Provide the (x, y) coordinate of the cell's center where the given text is located.  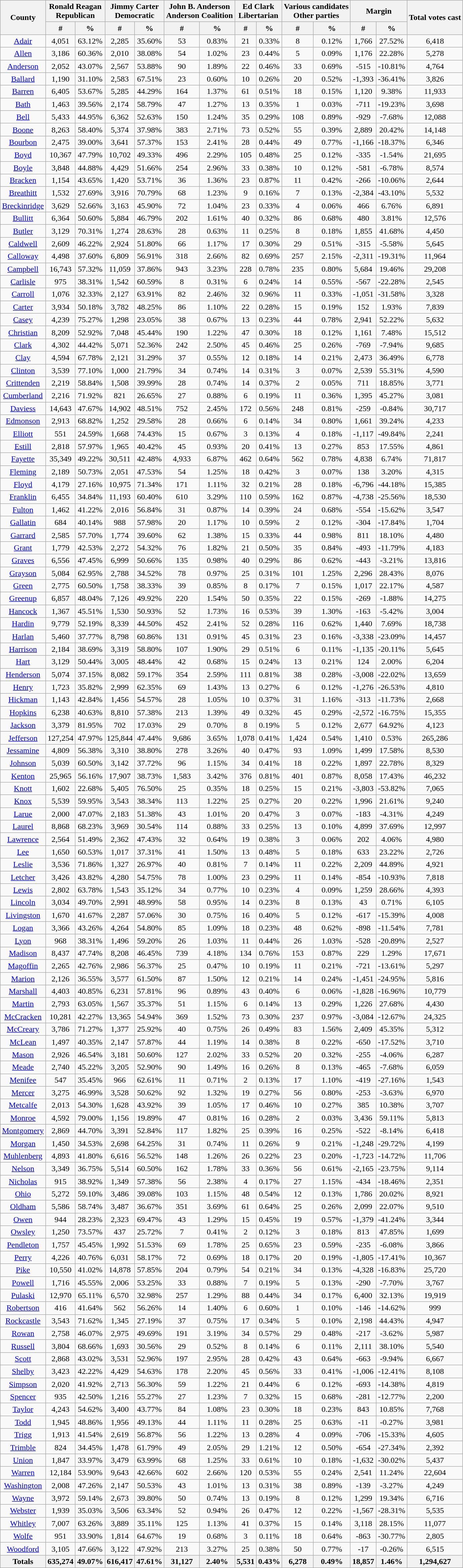
10,550 (61, 1270)
0.05% (332, 383)
8,076 (435, 573)
53.88% (149, 66)
Pendleton (23, 1245)
Carlisle (23, 282)
77.10% (90, 371)
8,921 (435, 1194)
53.25% (149, 1283)
Carter (23, 307)
Clay (23, 358)
1.13% (217, 1523)
4,480 (435, 535)
Whitley (23, 1523)
1,349 (120, 1181)
1,704 (435, 522)
-28.31% (391, 1511)
6.76% (391, 206)
2,889 (363, 130)
4,819 (435, 1384)
1,440 (363, 624)
2,272 (120, 548)
462 (246, 459)
228 (246, 269)
2,296 (363, 573)
4,893 (61, 1156)
-1,006 (363, 1371)
41.22% (90, 510)
4,264 (120, 928)
-18.46% (391, 1181)
2,564 (61, 839)
3.69% (217, 1207)
6.87% (217, 459)
46.54% (90, 1055)
-15.33% (391, 1435)
4,899 (363, 827)
-567 (363, 282)
4.18% (217, 953)
Pike (23, 1270)
1.26% (217, 1156)
10.85% (391, 1410)
5,684 (363, 269)
Nicholas (23, 1181)
4,764 (435, 66)
1,424 (298, 738)
416 (61, 1308)
Cumberland (23, 396)
1,000 (120, 371)
10,975 (120, 484)
2,475 (61, 142)
3,972 (61, 1498)
2,941 (363, 320)
3,436 (363, 1118)
-1,451 (363, 978)
41.54% (90, 1435)
4,199 (435, 1143)
39.60% (149, 535)
64.92% (391, 725)
56.84% (149, 510)
-0.84% (391, 408)
2,008 (61, 1485)
2,052 (61, 66)
966 (120, 1080)
2,740 (61, 1067)
551 (61, 434)
59.14% (90, 1498)
27.52% (391, 41)
2,677 (363, 725)
3,528 (120, 1093)
Rockcastle (23, 1321)
8,798 (120, 637)
47.44% (149, 738)
62.95% (90, 573)
Woodford (23, 1549)
17.43% (391, 776)
-49.84% (391, 434)
1,956 (120, 1422)
171 (182, 484)
52.90% (149, 1067)
45.55% (90, 1283)
3,969 (120, 827)
6,891 (435, 206)
18,530 (435, 497)
172 (246, 408)
54.30% (90, 1105)
3,391 (120, 1131)
Madison (23, 953)
6.74% (391, 459)
7,065 (435, 789)
4,403 (61, 991)
Harlan (23, 637)
11,077 (435, 1523)
54.62% (90, 1410)
32.13% (391, 1295)
-3.63% (391, 1093)
1,650 (61, 852)
-16.75% (391, 712)
1,120 (363, 92)
Hancock (23, 611)
Ed ClarkLibertarian (258, 11)
1,497 (61, 1042)
71.86% (90, 865)
3,081 (435, 396)
2,802 (61, 890)
Meade (23, 1067)
1.46% (391, 1561)
Metcalfe (23, 1105)
Jackson (23, 725)
1.37% (217, 92)
2,545 (435, 282)
60.53% (90, 852)
45.44% (149, 332)
107 (182, 649)
48.99% (149, 903)
Casey (23, 320)
Trimble (23, 1447)
999 (435, 1308)
52.36% (149, 345)
Webster (23, 1511)
48.51% (149, 408)
3,539 (61, 371)
7,818 (435, 877)
52.22% (391, 320)
-493 (363, 548)
2,668 (435, 700)
6,809 (120, 256)
Fulton (23, 510)
-1,632 (363, 1460)
47.61% (149, 1561)
56.30% (149, 1384)
48.86% (90, 1422)
42.27% (90, 1017)
1,462 (61, 510)
37.77% (90, 637)
17.58% (391, 750)
32.98% (149, 1295)
-2,311 (363, 256)
2.45% (217, 408)
70.31% (90, 231)
-1,276 (363, 687)
70.79% (149, 193)
Rowan (23, 1333)
-19.31% (391, 256)
36.55% (90, 978)
3,536 (61, 865)
Totals (23, 1561)
Green (23, 586)
1.36% (217, 180)
1,532 (61, 193)
Adair (23, 41)
1,583 (182, 776)
0.91% (217, 637)
-15.39% (391, 915)
4,280 (120, 877)
1,965 (120, 446)
7,126 (120, 599)
3,181 (120, 1055)
988 (120, 522)
44.29% (149, 92)
1,161 (363, 332)
14,457 (435, 637)
0.83% (217, 41)
38.34% (149, 801)
58.17% (149, 1257)
-8.14% (391, 1131)
17,671 (435, 953)
31.10% (90, 79)
14,275 (435, 599)
2,241 (435, 434)
43.92% (149, 1105)
2,609 (61, 244)
61.79% (149, 1447)
57.81% (149, 991)
1,661 (363, 421)
1.52% (217, 1017)
-1,248 (363, 1143)
45.90% (149, 206)
Hardin (23, 624)
-281 (363, 1397)
Bourbon (23, 142)
85 (182, 928)
Owen (23, 1219)
34.52% (149, 573)
40.14% (90, 522)
11.24% (391, 1473)
2.00% (391, 662)
4,393 (435, 890)
John B. AndersonAnderson Coalition (199, 11)
87 (182, 978)
11,933 (435, 92)
547 (61, 1080)
-11 (363, 1422)
53 (182, 41)
5,374 (120, 130)
6,059 (435, 1067)
71.92% (90, 396)
-20.89% (391, 940)
33.97% (90, 1460)
1,216 (120, 1397)
5,535 (435, 1511)
1,226 (363, 1004)
3,629 (61, 206)
164 (182, 92)
43.26% (90, 928)
125 (182, 1523)
Breckinridge (23, 206)
824 (61, 1447)
Marshall (23, 991)
2,868 (61, 1359)
Bell (23, 117)
1.93% (391, 307)
1.43% (217, 687)
27.16% (90, 484)
2,051 (120, 472)
2,539 (363, 371)
21.79% (149, 371)
2,126 (61, 978)
2,619 (120, 1435)
-27.16% (391, 1080)
2,409 (363, 1029)
13,659 (435, 674)
-5.58% (391, 244)
4,861 (435, 446)
-1,567 (363, 1511)
62.35% (149, 687)
-259 (363, 408)
5,816 (435, 978)
2.46% (217, 294)
10,702 (120, 155)
3,981 (435, 1422)
2,926 (61, 1055)
-19.23% (391, 104)
6,970 (435, 1093)
1,499 (363, 750)
9.38% (391, 92)
191 (182, 1333)
92 (182, 1093)
63.99% (149, 1460)
739 (182, 953)
853 (363, 446)
-4.31% (391, 814)
2,698 (120, 1143)
6,400 (363, 1295)
101 (298, 573)
30.54% (149, 827)
4,243 (61, 1410)
0.70% (217, 725)
8,082 (120, 674)
42.84% (90, 700)
66 (182, 244)
1,176 (363, 54)
8,208 (120, 953)
63.05% (90, 1004)
28.15% (391, 1523)
30,511 (120, 459)
4,921 (435, 865)
6,031 (120, 1257)
2.29% (217, 155)
58.74% (90, 1207)
3,866 (435, 1245)
46.22% (90, 244)
5,433 (61, 117)
25,965 (61, 776)
711 (363, 383)
7.69% (391, 624)
58.84% (90, 383)
2,000 (61, 814)
-0.27% (391, 1422)
6,231 (120, 991)
35.45% (90, 1080)
49.70% (90, 903)
1,508 (120, 383)
-253 (363, 1093)
152 (363, 307)
-9.94% (391, 1359)
Christian (23, 332)
5,074 (61, 674)
2.38% (217, 1181)
1.49% (217, 1067)
20.02% (391, 1194)
1.61% (217, 218)
124 (363, 662)
-7.94% (391, 345)
1,143 (61, 700)
2.02% (217, 1055)
2,013 (61, 1105)
1,913 (61, 1435)
-29.72% (391, 1143)
-17 (363, 1549)
47.67% (90, 408)
3,479 (120, 1460)
-1.88% (391, 599)
7,048 (120, 332)
12,997 (435, 827)
Oldham (23, 1207)
0.66% (217, 421)
2.95% (217, 1359)
37.86% (149, 269)
38.73% (149, 776)
47.92% (149, 1549)
28.43% (391, 573)
3,310 (120, 750)
-3,008 (363, 674)
1.56% (332, 1029)
57.98% (149, 522)
9,114 (435, 1169)
Garrard (23, 535)
48.04% (90, 599)
-139 (363, 1485)
-17.84% (391, 522)
43.07% (90, 66)
1,693 (120, 1346)
Ronald ReaganRepublican (75, 11)
1,996 (363, 801)
Union (23, 1460)
2,184 (61, 649)
3.26% (217, 750)
29,208 (435, 269)
1,855 (363, 231)
Bath (23, 104)
Wayne (23, 1498)
39.56% (90, 104)
7,007 (61, 1523)
3,547 (435, 510)
376 (246, 776)
37.72% (149, 763)
69.47% (149, 1219)
1,156 (120, 1118)
51.53% (149, 1245)
45.27% (391, 396)
1,758 (120, 586)
42.48% (149, 459)
0.45% (269, 1219)
248 (298, 408)
3,771 (435, 383)
1,530 (120, 611)
113 (182, 801)
Owsley (23, 1232)
-6.08% (391, 1245)
-27.34% (391, 1447)
1,814 (120, 1536)
3,275 (61, 1093)
Breathitt (23, 193)
116 (298, 624)
Caldwell (23, 244)
38.33% (149, 586)
-313 (363, 700)
602 (182, 1473)
19.89% (149, 1118)
-3.62% (391, 1333)
Warren (23, 1473)
821 (120, 396)
3,487 (120, 1207)
-30.77% (391, 1536)
811 (363, 535)
Graves (23, 560)
-443 (363, 560)
36 (182, 180)
4,051 (61, 41)
5,539 (61, 801)
1.30% (332, 611)
5,531 (246, 1561)
-929 (363, 117)
21,695 (435, 155)
6,346 (435, 142)
8,437 (61, 953)
369 (182, 1017)
Jessamine (23, 750)
204 (182, 1270)
120 (246, 1473)
Allen (23, 54)
74.43% (149, 434)
49.13% (149, 1422)
50.18% (90, 307)
22.17% (391, 586)
220 (182, 599)
35,349 (61, 459)
25.72% (149, 1232)
4,498 (61, 256)
50.73% (90, 472)
43.77% (149, 1410)
-5.42% (391, 611)
1,992 (120, 1245)
2.71% (217, 130)
-1,117 (363, 434)
38.80% (149, 750)
51.66% (149, 167)
55.27% (149, 1397)
-898 (363, 928)
-17.41% (391, 1257)
6,667 (435, 1359)
Franklin (23, 497)
2,527 (435, 940)
6,556 (61, 560)
40.63% (90, 712)
943 (182, 269)
-18.37% (391, 142)
5,460 (61, 637)
47.74% (90, 953)
57.06% (149, 915)
84 (182, 1410)
2,111 (363, 1346)
-7.70% (391, 1283)
Scott (23, 1359)
50.53% (149, 1485)
Ohio (23, 1194)
5,285 (120, 92)
-3,084 (363, 1017)
71,817 (435, 459)
1,259 (363, 890)
28.66% (391, 890)
54.94% (149, 1017)
4,980 (435, 839)
5,278 (435, 54)
108 (298, 117)
42.22% (90, 1371)
37.98% (149, 130)
14,902 (120, 408)
1.27% (217, 104)
254 (182, 167)
1,542 (120, 282)
39.99% (149, 383)
46.45% (149, 953)
52.63% (149, 117)
47.07% (90, 814)
36.75% (90, 1169)
5,632 (435, 320)
2.96% (217, 167)
24 (298, 510)
47.43% (149, 839)
-16.83% (391, 1270)
41.64% (90, 1308)
Menifee (23, 1080)
1.21% (269, 1447)
59.20% (149, 940)
Jimmy CarterDemocratic (134, 11)
1,274 (120, 231)
1.08% (217, 1410)
-2,384 (363, 193)
1,076 (61, 294)
-26.53% (391, 687)
Martin (23, 1004)
Johnson (23, 763)
48.44% (149, 662)
2.59% (217, 674)
10,281 (61, 1017)
-12.41% (391, 1371)
Knox (23, 801)
-30.02% (391, 1460)
52.92% (90, 332)
0.84% (332, 548)
44.95% (90, 117)
-4.06% (391, 1055)
-146 (363, 1308)
1,628 (120, 1105)
1.24% (217, 117)
1,496 (120, 940)
-11.73% (391, 700)
Russell (23, 1346)
4,179 (61, 484)
1,450 (61, 1143)
46.07% (90, 1333)
56.87% (149, 1435)
54.63% (149, 1371)
-693 (363, 1384)
Pulaski (23, 1295)
-4,738 (363, 497)
Lyon (23, 940)
131 (182, 637)
27.69% (90, 193)
36.67% (149, 1207)
-14.38% (391, 1384)
36.49% (391, 358)
Boyd (23, 155)
-1,805 (363, 1257)
2,726 (435, 852)
2,713 (120, 1384)
63.26% (90, 1523)
35.60% (149, 41)
2,541 (363, 1473)
127 (182, 1055)
93 (298, 750)
-31.58% (391, 294)
2,174 (120, 104)
1,716 (61, 1283)
42.66% (149, 1473)
5,540 (435, 1346)
-554 (363, 510)
3,804 (61, 1346)
1,779 (61, 548)
6,857 (61, 599)
48.25% (149, 307)
3,400 (120, 1410)
Clark (23, 345)
265,286 (435, 738)
51 (182, 1004)
2,793 (61, 1004)
4,838 (363, 459)
-854 (363, 877)
148 (182, 1156)
17.03% (149, 725)
1,250 (61, 1232)
2,567 (120, 66)
12,576 (435, 218)
Various candidatesOther parties (316, 11)
2.40% (217, 1561)
39.00% (90, 142)
8,868 (61, 827)
Gallatin (23, 522)
383 (182, 130)
-22.02% (391, 674)
684 (61, 522)
4,450 (435, 231)
59.10% (90, 1194)
2,287 (120, 915)
42 (182, 662)
4,587 (435, 586)
1,377 (120, 1029)
52.84% (149, 1131)
13,365 (120, 1017)
9,240 (435, 801)
9,685 (435, 345)
54.57% (149, 700)
6,405 (61, 92)
Laurel (23, 827)
1,567 (120, 1004)
Wolfe (23, 1536)
3,506 (120, 1511)
26.65% (149, 396)
1.16% (332, 700)
45.51% (90, 611)
47.85% (391, 1232)
4,315 (435, 472)
235 (298, 269)
6,204 (435, 662)
4,008 (435, 915)
1.19% (217, 1042)
3,205 (120, 1067)
-163 (363, 611)
8,108 (435, 1371)
Butler (23, 231)
1,252 (120, 421)
Lee (23, 852)
Greenup (23, 599)
2,869 (61, 1131)
Estill (23, 446)
466 (363, 206)
968 (61, 940)
Simpson (23, 1384)
22.78% (391, 763)
Mercer (23, 1093)
-3.21% (391, 560)
-1.54% (391, 155)
0.95% (217, 903)
13,816 (435, 560)
1,668 (120, 434)
Fleming (23, 472)
Shelby (23, 1371)
-13.61% (391, 966)
8,530 (435, 750)
Larue (23, 814)
38.08% (149, 54)
50.62% (149, 1093)
8,058 (363, 776)
1.90% (217, 649)
24.59% (90, 434)
Bullitt (23, 218)
2,127 (120, 294)
2,216 (61, 396)
-24.95% (391, 978)
22,604 (435, 1473)
0.85% (217, 586)
1,420 (120, 180)
17.55% (391, 446)
40.85% (90, 991)
60.36% (90, 54)
5,987 (435, 1333)
14,878 (120, 1270)
-12.77% (391, 1397)
-23.75% (391, 1169)
-10.81% (391, 66)
242 (182, 345)
351 (182, 1207)
59.17% (149, 674)
Kenton (23, 776)
63.12% (90, 41)
401 (298, 776)
975 (61, 282)
18.85% (391, 383)
2,991 (120, 903)
53.90% (90, 1473)
47.79% (90, 155)
16,743 (61, 269)
3,186 (61, 54)
3,782 (120, 307)
3.20% (391, 472)
Perry (23, 1257)
1.38% (217, 535)
-465 (363, 1067)
3,889 (120, 1523)
7,768 (435, 1410)
-706 (363, 1435)
5,084 (61, 573)
1,298 (120, 320)
14,148 (435, 130)
Livingston (23, 915)
61.50% (149, 978)
9,779 (61, 624)
4,590 (435, 371)
40.76% (90, 1257)
Total votes cast (435, 17)
19.46% (391, 269)
0.34% (269, 1321)
110 (246, 497)
1,299 (363, 1498)
635,274 (61, 1561)
-269 (363, 599)
Lawrence (23, 839)
5,884 (120, 218)
Grayson (23, 573)
-36.41% (391, 79)
4,592 (61, 1118)
-266 (363, 180)
0.65% (269, 1245)
0.94% (217, 1511)
52.96% (149, 1359)
127,254 (61, 738)
3,349 (61, 1169)
6,570 (120, 1295)
28.23% (90, 1219)
-14.72% (391, 1156)
26.97% (149, 865)
1,395 (363, 396)
Boyle (23, 167)
-1,051 (363, 294)
-2,572 (363, 712)
1,757 (61, 1245)
-235 (363, 1245)
2,010 (120, 54)
-3,803 (363, 789)
McCreary (23, 1029)
3,004 (435, 611)
67.78% (90, 358)
197 (182, 1359)
49.07% (90, 1561)
49.22% (90, 459)
10,779 (435, 991)
51.38% (149, 814)
3,641 (120, 142)
-20.11% (391, 649)
56.16% (90, 776)
42.50% (90, 1397)
64.25% (149, 1143)
Muhlenberg (23, 1156)
2,392 (435, 1447)
6,238 (61, 712)
68.82% (90, 421)
105 (246, 155)
40.42% (149, 446)
47.97% (90, 738)
54.32% (149, 548)
4,183 (435, 548)
18,738 (435, 624)
-41.24% (391, 1219)
57.87% (149, 1042)
56.26% (149, 1308)
2,200 (435, 1397)
1,766 (363, 41)
56.37% (149, 966)
42.53% (90, 548)
3,118 (363, 1523)
-14.62% (391, 1308)
41.92% (90, 1384)
Clinton (23, 371)
3,328 (435, 294)
34.53% (90, 1143)
12,970 (61, 1295)
37.31% (149, 852)
Henderson (23, 674)
1,670 (61, 915)
3,105 (61, 1549)
McCracken (23, 1017)
Washington (23, 1485)
2,209 (363, 865)
34.84% (90, 497)
2,006 (120, 1283)
2,644 (435, 180)
0.43% (269, 1561)
5,312 (435, 1029)
702 (120, 725)
-711 (363, 104)
480 (363, 218)
44.70% (90, 1131)
4,947 (435, 1321)
4,233 (435, 421)
7,839 (435, 307)
135 (182, 560)
-650 (363, 1042)
62 (182, 535)
-23.09% (391, 637)
2,805 (435, 1536)
Montgomery (23, 1131)
35.11% (149, 1523)
-617 (363, 915)
Nelson (23, 1169)
610 (182, 497)
4,594 (61, 358)
4,933 (182, 459)
3,531 (120, 1359)
5,071 (120, 345)
Ballard (23, 79)
54.75% (149, 877)
43.82% (90, 877)
28.63% (149, 231)
63.78% (90, 890)
Trigg (23, 1435)
-3.27% (391, 1485)
25,720 (435, 1270)
27.19% (149, 1321)
5,039 (61, 763)
5,514 (120, 1169)
-17.52% (391, 1042)
2,121 (120, 358)
8,574 (435, 167)
41.68% (391, 231)
Margin (379, 11)
40.35% (90, 1042)
15,355 (435, 712)
2,583 (120, 79)
-721 (363, 966)
3,934 (61, 307)
57.37% (149, 142)
35.12% (149, 890)
4,302 (61, 345)
9,686 (182, 738)
57.85% (149, 1270)
2,265 (61, 966)
2,198 (363, 1321)
3.19% (217, 1333)
813 (363, 1232)
114 (182, 827)
-434 (363, 1181)
3,577 (120, 978)
57.97% (90, 446)
39.24% (391, 421)
50.93% (149, 611)
3,710 (435, 1042)
1,345 (120, 1321)
6,778 (435, 358)
178 (182, 1371)
2,673 (120, 1498)
41.02% (90, 1270)
32.33% (90, 294)
1,699 (435, 1232)
11,964 (435, 256)
56.38% (90, 750)
-12.67% (391, 1017)
64.67% (149, 1536)
-304 (363, 522)
2,924 (120, 244)
-4,328 (363, 1270)
3.42% (217, 776)
Monroe (23, 1118)
-1,135 (363, 649)
Crittenden (23, 383)
1.73% (217, 611)
17,907 (120, 776)
63.91% (149, 294)
37.69% (391, 827)
6,364 (61, 218)
5,532 (435, 193)
Logan (23, 928)
5,297 (435, 966)
51.49% (90, 839)
5,586 (61, 1207)
2,219 (61, 383)
2,788 (120, 573)
1,774 (120, 535)
843 (363, 1410)
-1,723 (363, 1156)
Barren (23, 92)
Edmonson (23, 421)
Mason (23, 1055)
Lincoln (23, 903)
30 (182, 915)
134 (246, 953)
Spencer (23, 1397)
5,813 (435, 1118)
83 (298, 1029)
0.76% (269, 953)
2.20% (217, 1371)
1,478 (120, 1447)
25.92% (149, 1029)
2,351 (435, 1181)
52.19% (90, 624)
0.20% (332, 1156)
8,329 (435, 763)
0.96% (269, 294)
22.07% (391, 1207)
43.65% (90, 180)
71.27% (90, 1029)
1.89% (217, 66)
6,515 (435, 1549)
Elliott (23, 434)
8,810 (120, 712)
Marion (23, 978)
2.50% (217, 345)
47.26% (90, 1485)
150 (182, 117)
31.29% (149, 358)
190 (182, 332)
65.11% (90, 1295)
County (23, 17)
6,287 (435, 1055)
1.40% (217, 1308)
3.65% (217, 738)
11,059 (120, 269)
3,423 (61, 1371)
3,366 (61, 928)
Letcher (23, 877)
44.42% (90, 345)
Grant (23, 548)
15,512 (435, 332)
29.58% (149, 421)
8,339 (120, 624)
1,327 (120, 865)
-10.93% (391, 877)
1,410 (363, 738)
-2,165 (363, 1169)
-15.62% (391, 510)
-10.06% (391, 180)
71.34% (149, 484)
44.43% (391, 1321)
229 (363, 953)
2,099 (363, 1207)
1,945 (61, 1422)
75.27% (90, 320)
3,698 (435, 104)
11,193 (120, 497)
2.05% (217, 1447)
318 (182, 256)
103 (182, 1194)
Carroll (23, 294)
-183 (363, 814)
3,767 (435, 1283)
56.52% (149, 1156)
1.04% (217, 206)
-25.56% (391, 497)
44.88% (90, 167)
10.38% (391, 1105)
9,643 (120, 1473)
-1,828 (363, 991)
31,127 (182, 1561)
56.91% (149, 256)
-11.54% (391, 928)
4,430 (435, 1004)
496 (182, 155)
6,616 (120, 1156)
35.82% (90, 687)
Fayette (23, 459)
3,005 (120, 662)
6,716 (435, 1498)
41.80% (90, 1156)
-654 (363, 1447)
1,602 (61, 789)
-315 (363, 244)
0.79% (217, 1270)
-290 (363, 1283)
-1,166 (363, 142)
5,437 (435, 1460)
23.22% (391, 852)
-522 (363, 1131)
437 (120, 1232)
50.66% (149, 560)
22.28% (391, 54)
944 (61, 1219)
59 (182, 1384)
138 (363, 472)
935 (61, 1397)
49.33% (149, 155)
60.86% (149, 637)
2,020 (61, 1384)
46,232 (435, 776)
57.32% (90, 269)
-515 (363, 66)
7,781 (435, 928)
46.79% (149, 218)
McLean (23, 1042)
30.56% (149, 1346)
3,163 (120, 206)
88 (246, 1295)
2,016 (120, 510)
1,786 (363, 1194)
1,190 (61, 79)
18,857 (363, 1561)
Leslie (23, 865)
41.67% (90, 915)
14,643 (61, 408)
37.15% (90, 674)
-663 (363, 1359)
45.35% (391, 1029)
3,707 (435, 1105)
34.45% (90, 1447)
1,154 (61, 180)
1.00% (217, 877)
53.71% (149, 180)
-53.82% (391, 789)
-6,796 (363, 484)
6,999 (120, 560)
59.11% (391, 1118)
-43.10% (391, 193)
1,367 (61, 611)
73.57% (90, 1232)
3,034 (61, 903)
46.99% (90, 1093)
117 (182, 1131)
Henry (23, 687)
Lewis (23, 890)
3,122 (120, 1549)
76.50% (149, 789)
4.06% (391, 839)
38.10% (391, 1346)
4,226 (61, 1257)
-16.96% (391, 991)
12,088 (435, 117)
633 (363, 852)
0.93% (217, 446)
2,818 (61, 446)
1,456 (120, 700)
4,605 (435, 1435)
Knott (23, 789)
45.45% (90, 1245)
79.00% (90, 1118)
6,362 (120, 117)
9,510 (435, 1207)
1,723 (61, 687)
2,585 (61, 535)
44.50% (149, 624)
3,826 (435, 79)
125,844 (120, 738)
62.61% (149, 1080)
616,417 (120, 1561)
23.05% (149, 320)
3,426 (61, 877)
53.67% (90, 92)
47.53% (149, 472)
-769 (363, 345)
3.29% (217, 497)
-22.28% (391, 282)
111 (246, 674)
58.40% (90, 130)
Morgan (23, 1143)
-255 (363, 1055)
71.62% (90, 1321)
Harrison (23, 649)
58.79% (149, 104)
1.39% (217, 712)
37.60% (90, 256)
5,272 (61, 1194)
Anderson (23, 66)
4,239 (61, 320)
67.51% (149, 79)
6,455 (61, 497)
385 (363, 1105)
11,706 (435, 1156)
3.81% (391, 218)
81.95% (90, 725)
51.80% (149, 244)
2.15% (332, 256)
-0.26% (391, 1549)
752 (182, 408)
Floyd (23, 484)
-335 (363, 155)
4,810 (435, 687)
55.31% (391, 371)
58 (182, 903)
Daviess (23, 408)
68.23% (90, 827)
Jefferson (23, 738)
Robertson (23, 1308)
2,189 (61, 472)
42.76% (90, 966)
-528 (363, 940)
915 (61, 1181)
2,473 (363, 358)
3,916 (120, 193)
Hopkins (23, 712)
Calloway (23, 256)
58.80% (149, 649)
76 (182, 548)
354 (182, 674)
7.48% (391, 332)
3.23% (217, 269)
1,847 (61, 1460)
18.10% (391, 535)
Hickman (23, 700)
2,999 (120, 687)
49.92% (149, 599)
278 (182, 750)
19.34% (391, 1498)
Boone (23, 130)
Campbell (23, 269)
1.02% (217, 54)
6,105 (435, 903)
4,123 (435, 725)
35.37% (149, 1004)
-3,338 (363, 637)
59.95% (90, 801)
Taylor (23, 1410)
38.69% (90, 649)
50.44% (90, 662)
3,142 (120, 763)
-581 (363, 167)
1,078 (246, 738)
12,184 (61, 1473)
-863 (363, 1536)
951 (61, 1536)
452 (182, 624)
1.54% (217, 599)
237 (298, 1017)
1,939 (61, 1511)
20.42% (391, 130)
2,183 (120, 814)
39.08% (149, 1194)
3.27% (217, 1549)
2,913 (61, 421)
38.92% (90, 1181)
3,848 (61, 167)
Hart (23, 662)
4,809 (61, 750)
2,362 (120, 839)
43.02% (90, 1359)
68.66% (90, 1346)
8,209 (61, 332)
2,986 (120, 966)
2,285 (120, 41)
6,278 (298, 1561)
1.32% (217, 1093)
47.45% (90, 560)
1,294,627 (435, 1561)
1,897 (363, 763)
19,919 (435, 1295)
8,263 (61, 130)
-6.78% (391, 167)
33.90% (90, 1536)
60.40% (149, 497)
45.22% (90, 1067)
3,786 (61, 1029)
57.70% (90, 535)
-419 (363, 1080)
Magoffin (23, 966)
35.03% (90, 1511)
-1,379 (363, 1219)
2,323 (120, 1219)
2,758 (61, 1333)
-1,393 (363, 79)
Bracken (23, 180)
-11.79% (391, 548)
3,379 (61, 725)
-217 (363, 1333)
Powell (23, 1283)
3,344 (435, 1219)
39.80% (149, 1498)
49.69% (149, 1333)
47.66% (90, 1549)
2,775 (61, 586)
63.34% (149, 1511)
21.61% (391, 801)
3,486 (120, 1194)
2,975 (120, 1333)
22.68% (90, 789)
15,385 (435, 484)
Todd (23, 1422)
-44.18% (391, 484)
5,405 (120, 789)
30,717 (435, 408)
44.89% (391, 865)
60.59% (149, 282)
52.66% (90, 206)
1,463 (61, 104)
27.68% (391, 1004)
54.80% (149, 928)
24,325 (435, 1017)
3,319 (120, 649)
